From the cell containing the given text, extract its center point as (x, y) coordinate. 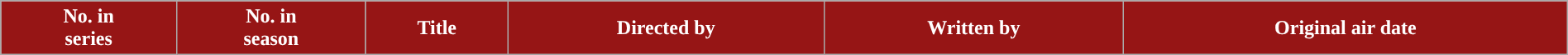
No. in season (271, 28)
Original air date (1345, 28)
Written by (973, 28)
No. in series (89, 28)
Title (437, 28)
Directed by (666, 28)
